Identify which cell holds the provided text, then report its [x, y] central coordinate. 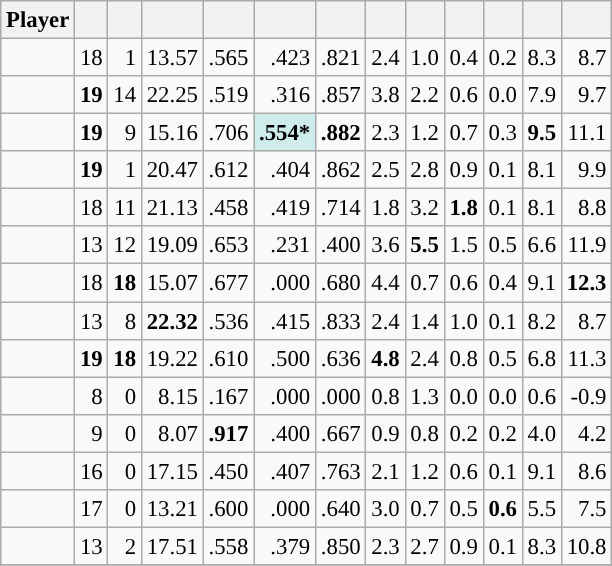
.612 [228, 170]
1.5 [464, 245]
20.47 [172, 170]
.640 [341, 509]
.714 [341, 208]
13.21 [172, 509]
4.2 [586, 433]
4.4 [386, 283]
.763 [341, 471]
17.51 [172, 546]
.680 [341, 283]
.833 [341, 321]
2.7 [424, 546]
22.32 [172, 321]
15.07 [172, 283]
.231 [285, 245]
.862 [341, 170]
2.5 [386, 170]
19.09 [172, 245]
7.5 [586, 509]
.450 [228, 471]
.500 [285, 358]
.850 [341, 546]
7.9 [542, 95]
21.13 [172, 208]
.610 [228, 358]
2.8 [424, 170]
11.3 [586, 358]
13.57 [172, 58]
22.25 [172, 95]
.558 [228, 546]
.423 [285, 58]
Player [38, 20]
2 [124, 546]
19.22 [172, 358]
-0.9 [586, 396]
9.9 [586, 170]
10.8 [586, 546]
2.2 [424, 95]
.857 [341, 95]
.882 [341, 133]
8.2 [542, 321]
.404 [285, 170]
.677 [228, 283]
8.6 [586, 471]
.419 [285, 208]
9.7 [586, 95]
16 [92, 471]
6.8 [542, 358]
.917 [228, 433]
3.2 [424, 208]
.536 [228, 321]
11.9 [586, 245]
3.6 [386, 245]
8.07 [172, 433]
.600 [228, 509]
.458 [228, 208]
3.0 [386, 509]
15.16 [172, 133]
.167 [228, 396]
6.6 [542, 245]
.706 [228, 133]
1.4 [424, 321]
17.15 [172, 471]
12.3 [586, 283]
.554* [285, 133]
11 [124, 208]
.316 [285, 95]
17 [92, 509]
.565 [228, 58]
.519 [228, 95]
.407 [285, 471]
1.3 [424, 396]
.379 [285, 546]
2.1 [386, 471]
.667 [341, 433]
.653 [228, 245]
4.8 [386, 358]
3.8 [386, 95]
9.5 [542, 133]
0.3 [502, 133]
.415 [285, 321]
.636 [341, 358]
8.15 [172, 396]
.821 [341, 58]
12 [124, 245]
14 [124, 95]
11.1 [586, 133]
4.0 [542, 433]
8.8 [586, 208]
